Identify which cell holds the provided text, then report its (x, y) central coordinate. 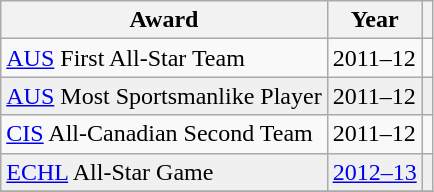
AUS First All-Star Team (164, 58)
Year (374, 20)
AUS Most Sportsmanlike Player (164, 96)
CIS All-Canadian Second Team (164, 134)
ECHL All-Star Game (164, 172)
Award (164, 20)
2012–13 (374, 172)
